Output the [X, Y] coordinate of the center of the cell containing the given text.  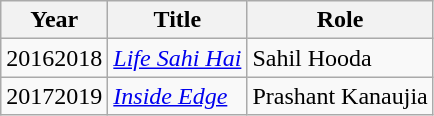
Title [178, 20]
20172019 [54, 96]
Role [340, 20]
Inside Edge [178, 96]
Prashant Kanaujia [340, 96]
Year [54, 20]
20162018 [54, 58]
Sahil Hooda [340, 58]
Life Sahi Hai [178, 58]
